Find where the given text appears and provide that cell's center as (X, Y) coordinate. 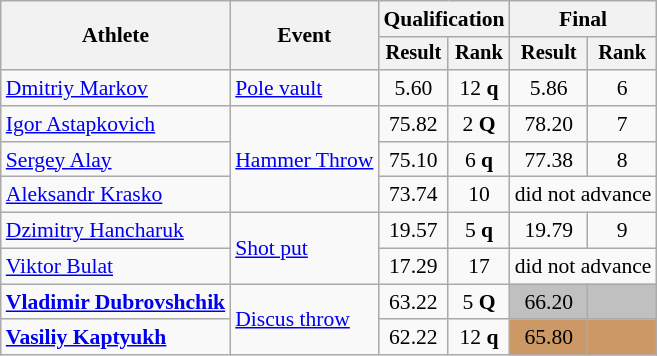
19.79 (549, 231)
5 Q (478, 302)
Final (584, 19)
Igor Astapkovich (116, 124)
Vasiliy Kaptyukh (116, 338)
Event (304, 36)
9 (622, 231)
Dmitriy Markov (116, 88)
Hammer Throw (304, 160)
Vladimir Dubrovshchik (116, 302)
77.38 (549, 160)
19.57 (413, 231)
6 (622, 88)
Discus throw (304, 320)
75.82 (413, 124)
78.20 (549, 124)
17 (478, 267)
5 q (478, 231)
Shot put (304, 248)
10 (478, 195)
Athlete (116, 36)
75.10 (413, 160)
63.22 (413, 302)
6 q (478, 160)
5.60 (413, 88)
66.20 (549, 302)
17.29 (413, 267)
62.22 (413, 338)
Viktor Bulat (116, 267)
Sergey Alay (116, 160)
Dzimitry Hancharuk (116, 231)
73.74 (413, 195)
Qualification (444, 19)
8 (622, 160)
65.80 (549, 338)
2 Q (478, 124)
5.86 (549, 88)
7 (622, 124)
Pole vault (304, 88)
Aleksandr Krasko (116, 195)
